Detect which cell encompasses the target text, then output its [X, Y] center coordinate. 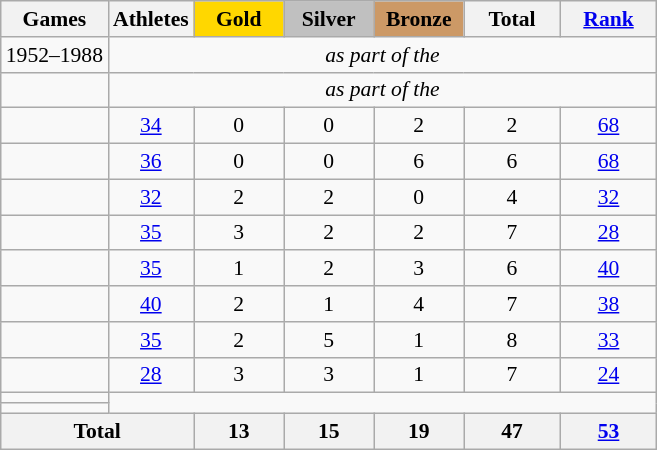
Silver [329, 19]
15 [329, 431]
Gold [239, 19]
5 [329, 340]
53 [608, 431]
19 [419, 431]
38 [608, 304]
8 [512, 340]
24 [608, 375]
Games [54, 19]
47 [512, 431]
34 [151, 126]
36 [151, 162]
1952–1988 [54, 55]
Bronze [419, 19]
Rank [608, 19]
33 [608, 340]
Athletes [151, 19]
13 [239, 431]
